Capture the cell that displays the provided text and extract its [X, Y] central coordinate. 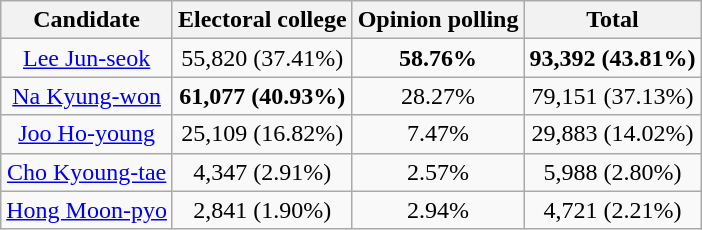
25,109 (16.82%) [262, 134]
Total [612, 20]
28.27% [438, 96]
2.94% [438, 210]
55,820 (37.41%) [262, 58]
2.57% [438, 172]
2,841 (1.90%) [262, 210]
Candidate [87, 20]
Electoral college [262, 20]
61,077 (40.93%) [262, 96]
Cho Kyoung-tae [87, 172]
29,883 (14.02%) [612, 134]
Na Kyung-won [87, 96]
58.76% [438, 58]
93,392 (43.81%) [612, 58]
Lee Jun-seok [87, 58]
79,151 (37.13%) [612, 96]
4,721 (2.21%) [612, 210]
Joo Ho-young [87, 134]
5,988 (2.80%) [612, 172]
Hong Moon-pyo [87, 210]
7.47% [438, 134]
4,347 (2.91%) [262, 172]
Opinion polling [438, 20]
